Provide the (X, Y) coordinate of the cell's center where the given text is located.  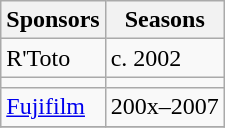
Seasons (164, 20)
Sponsors (53, 20)
Fujifilm (53, 107)
R'Toto (53, 58)
200x–2007 (164, 107)
c. 2002 (164, 58)
